Pinpoint the cell where the given text exists, returning its [X, Y] midpoint coordinate. 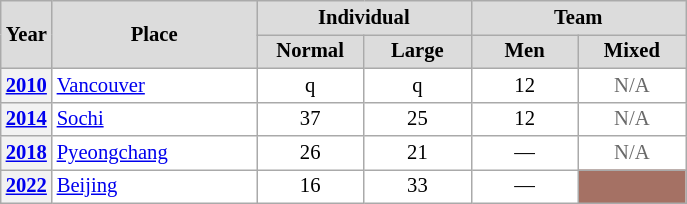
Individual [363, 17]
Beijing [154, 186]
37 [310, 119]
2014 [26, 119]
Sochi [154, 119]
2010 [26, 85]
Team [578, 17]
16 [310, 186]
21 [418, 153]
Year [26, 34]
Large [418, 51]
Pyeongchang [154, 153]
2022 [26, 186]
33 [418, 186]
Mixed [632, 51]
Place [154, 34]
Men [524, 51]
25 [418, 119]
26 [310, 153]
Normal [310, 51]
Vancouver [154, 85]
2018 [26, 153]
